Return the (X, Y) coordinate for the center point of the cell that contains the specified text.  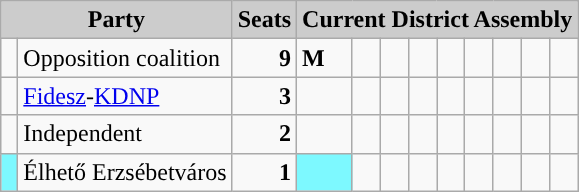
9 (264, 58)
3 (264, 96)
Seats (264, 20)
Opposition coalition (125, 58)
Élhető Erzsébetváros (125, 172)
2 (264, 134)
1 (264, 172)
Current District Assembly (438, 20)
Party (116, 20)
Fidesz-KDNP (125, 96)
Independent (125, 134)
M (325, 58)
